Detect which cell encompasses the target text, then output its [X, Y] center coordinate. 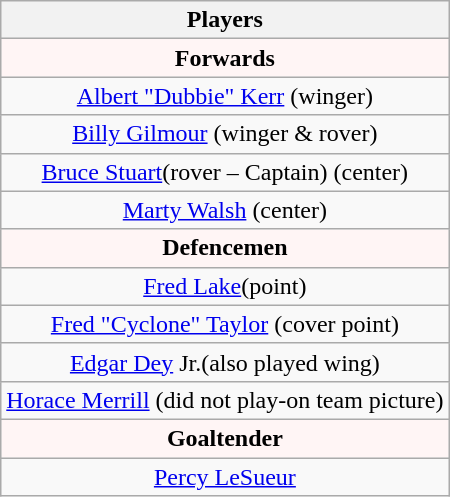
Bruce Stuart(rover – Captain) (center) [225, 172]
Edgar Dey Jr.(also played wing) [225, 362]
Fred "Cyclone" Taylor (cover point) [225, 324]
Percy LeSueur [225, 477]
Players [225, 20]
Marty Walsh (center) [225, 210]
Horace Merrill (did not play-on team picture) [225, 400]
Fred Lake(point) [225, 286]
Billy Gilmour (winger & rover) [225, 134]
Defencemen [225, 248]
Goaltender [225, 438]
Forwards [225, 58]
Albert "Dubbie" Kerr (winger) [225, 96]
